Find where the given text appears and provide that cell's center as (X, Y) coordinate. 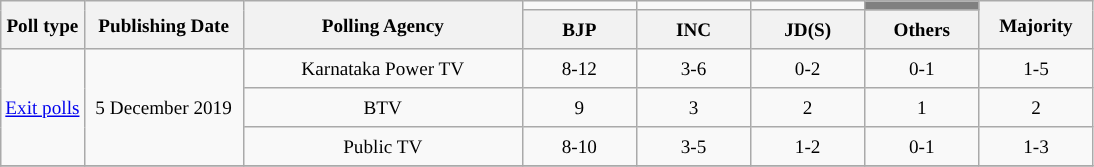
1-2 (808, 146)
3 (693, 108)
BTV (382, 108)
INC (693, 30)
Publishing Date (164, 25)
Exit polls (42, 108)
Karnataka Power TV (382, 68)
JD(S) (808, 30)
1-5 (1036, 68)
Polling Agency (382, 25)
1-3 (1036, 146)
Others (922, 30)
Majority (1036, 25)
8-12 (579, 68)
Poll type (42, 25)
1 (922, 108)
3-6 (693, 68)
5 December 2019 (164, 108)
Public TV (382, 146)
9 (579, 108)
BJP (579, 30)
0-2 (808, 68)
3-5 (693, 146)
8-10 (579, 146)
